Locate the cell with the specified text and output its [X, Y] center coordinate. 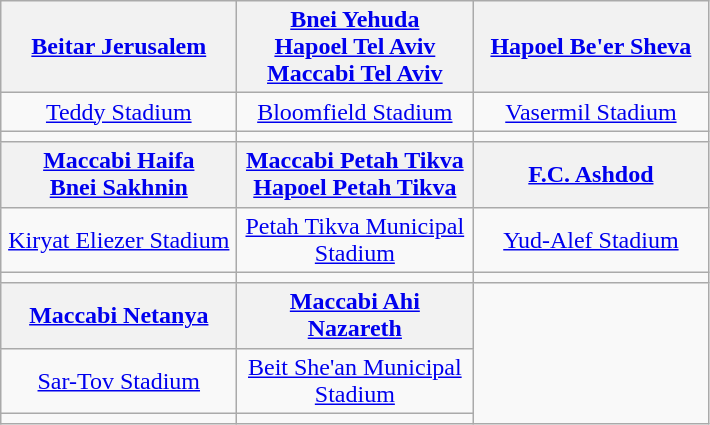
Bloomfield Stadium [355, 112]
Bnei Yehuda Hapoel Tel Aviv Maccabi Tel Aviv [355, 47]
Petah Tikva Municipal Stadium [355, 240]
Maccabi Haifa Bnei Sakhnin [119, 174]
Vasermil Stadium [591, 112]
Maccabi Netanya [119, 316]
Sar-Tov Stadium [119, 380]
Maccabi Petah TikvaHapoel Petah Tikva [355, 174]
Kiryat Eliezer Stadium [119, 240]
Teddy Stadium [119, 112]
Beitar Jerusalem [119, 47]
F.C. Ashdod [591, 174]
Hapoel Be'er Sheva [591, 47]
Maccabi Ahi Nazareth [355, 316]
Beit She'an Municipal Stadium [355, 380]
Yud-Alef Stadium [591, 240]
